Extract the [x, y] coordinate from the center of the cell holding the provided text.  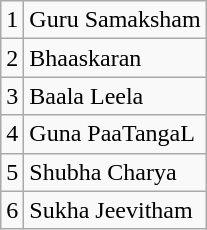
Shubha Charya [115, 172]
5 [12, 172]
2 [12, 58]
6 [12, 210]
Bhaaskaran [115, 58]
Sukha Jeevitham [115, 210]
Baala Leela [115, 96]
Guna PaaTangaL [115, 134]
Guru Samaksham [115, 20]
1 [12, 20]
3 [12, 96]
4 [12, 134]
